Scan for the cell matching the given text and deliver its [x, y] coordinate at center. 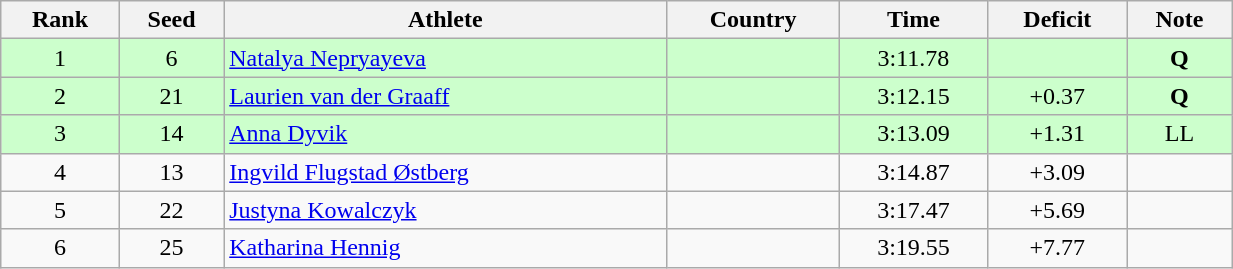
1 [60, 58]
Rank [60, 20]
Justyna Kowalczyk [446, 210]
21 [171, 96]
+0.37 [1057, 96]
Natalya Nepryayeva [446, 58]
2 [60, 96]
Country [754, 20]
+7.77 [1057, 248]
+1.31 [1057, 134]
3:11.78 [913, 58]
3:19.55 [913, 248]
5 [60, 210]
Laurien van der Graaff [446, 96]
13 [171, 172]
3:14.87 [913, 172]
22 [171, 210]
4 [60, 172]
Katharina Hennig [446, 248]
LL [1179, 134]
Athlete [446, 20]
3:17.47 [913, 210]
Time [913, 20]
Seed [171, 20]
Note [1179, 20]
+3.09 [1057, 172]
+5.69 [1057, 210]
3:13.09 [913, 134]
Ingvild Flugstad Østberg [446, 172]
3 [60, 134]
Anna Dyvik [446, 134]
25 [171, 248]
14 [171, 134]
3:12.15 [913, 96]
Deficit [1057, 20]
